Return the (x, y) coordinate for the center point of the cell that contains the specified text.  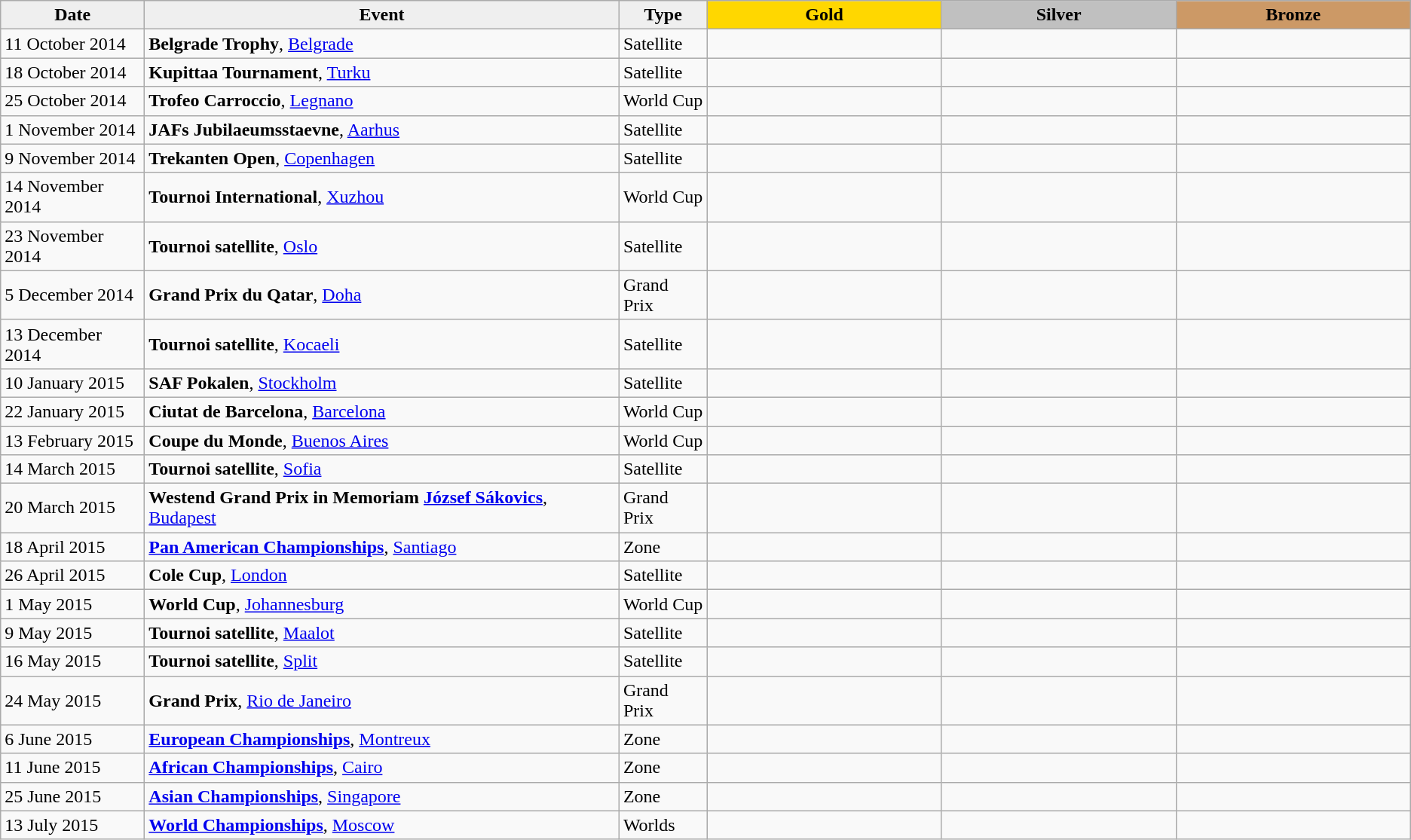
11 October 2014 (72, 44)
5 December 2014 (72, 295)
9 May 2015 (72, 633)
Ciutat de Barcelona, Barcelona (382, 411)
Tournoi International, Xuzhou (382, 197)
JAFs Jubilaeumsstaevne, Aarhus (382, 130)
14 November 2014 (72, 197)
Tournoi satellite, Kocaeli (382, 344)
25 June 2015 (72, 796)
Coupe du Monde, Buenos Aires (382, 441)
18 October 2014 (72, 72)
26 April 2015 (72, 576)
20 March 2015 (72, 508)
Trekanten Open, Copenhagen (382, 158)
European Championships, Montreux (382, 739)
Tournoi satellite, Sofia (382, 469)
24 May 2015 (72, 701)
Gold (825, 15)
6 June 2015 (72, 739)
Silver (1058, 15)
Date (72, 15)
Tournoi satellite, Split (382, 661)
Asian Championships, Singapore (382, 796)
Worlds (663, 825)
Tournoi satellite, Maalot (382, 633)
16 May 2015 (72, 661)
SAF Pokalen, Stockholm (382, 383)
Event (382, 15)
22 January 2015 (72, 411)
13 July 2015 (72, 825)
Bronze (1293, 15)
Trofeo Carroccio, Legnano (382, 101)
Cole Cup, London (382, 576)
11 June 2015 (72, 768)
1 May 2015 (72, 604)
14 March 2015 (72, 469)
World Cup, Johannesburg (382, 604)
23 November 2014 (72, 246)
Grand Prix, Rio de Janeiro (382, 701)
13 December 2014 (72, 344)
Kupittaa Tournament, Turku (382, 72)
Westend Grand Prix in Memoriam József Sákovics, Budapest (382, 508)
Pan American Championships, Santiago (382, 547)
13 February 2015 (72, 441)
25 October 2014 (72, 101)
Type (663, 15)
9 November 2014 (72, 158)
Grand Prix du Qatar, Doha (382, 295)
1 November 2014 (72, 130)
African Championships, Cairo (382, 768)
Belgrade Trophy, Belgrade (382, 44)
Tournoi satellite, Oslo (382, 246)
18 April 2015 (72, 547)
10 January 2015 (72, 383)
World Championships, Moscow (382, 825)
